Scan for the cell matching the given text and deliver its [X, Y] coordinate at center. 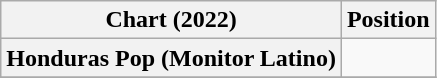
Chart (2022) [172, 20]
Position [388, 20]
Honduras Pop (Monitor Latino) [172, 58]
